Scan for the cell matching the given text and deliver its (X, Y) coordinate at center. 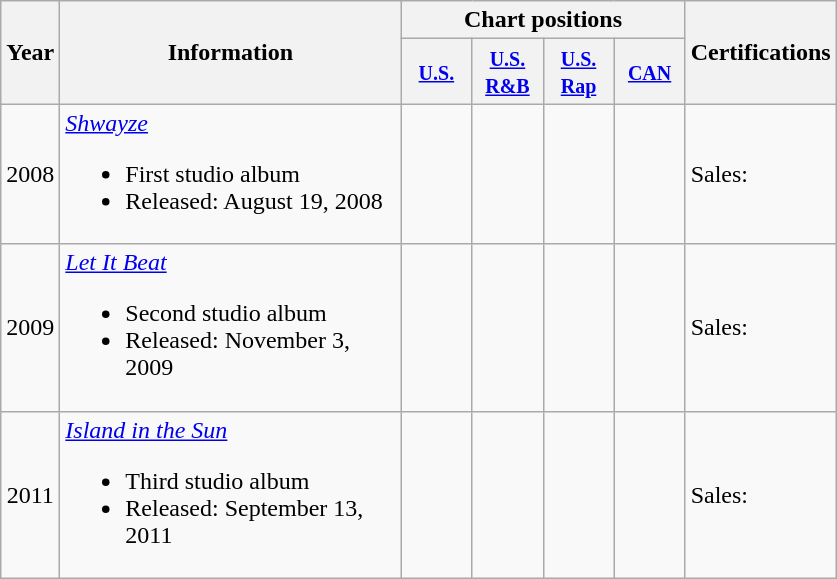
Year (30, 52)
CAN (650, 72)
Island in the SunThird studio albumReleased: September 13, 2011 (230, 494)
Chart positions (543, 20)
2011 (30, 494)
Certifications (760, 52)
U.S. R&B (508, 72)
U.S. Rap (578, 72)
U.S. (436, 72)
2008 (30, 174)
2009 (30, 328)
Information (230, 52)
Let It BeatSecond studio albumReleased: November 3, 2009 (230, 328)
ShwayzeFirst studio albumReleased: August 19, 2008 (230, 174)
